For the text-containing cell, return its midpoint in (x, y) coordinate format. 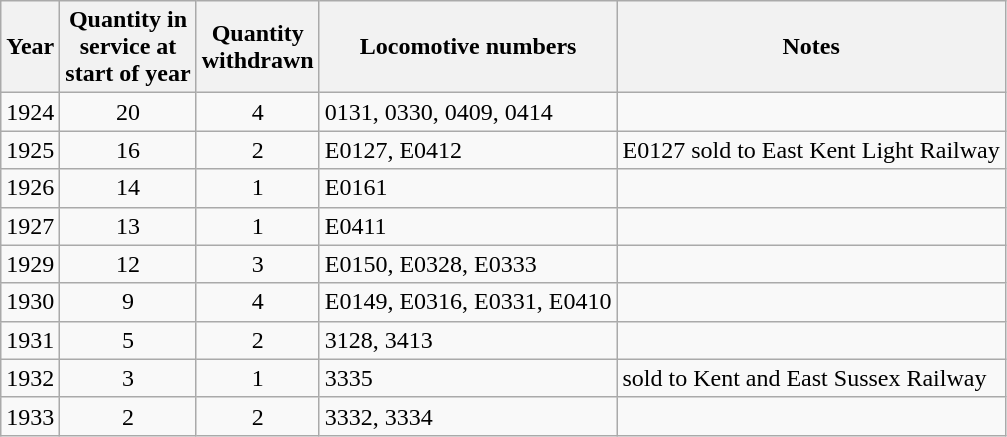
E0411 (468, 226)
E0161 (468, 188)
E0127, E0412 (468, 150)
1932 (30, 378)
0131, 0330, 0409, 0414 (468, 112)
3332, 3334 (468, 416)
20 (128, 112)
16 (128, 150)
Quantity inservice atstart of year (128, 47)
3128, 3413 (468, 340)
14 (128, 188)
1927 (30, 226)
1924 (30, 112)
1931 (30, 340)
5 (128, 340)
1926 (30, 188)
1933 (30, 416)
13 (128, 226)
12 (128, 264)
1925 (30, 150)
sold to Kent and East Sussex Railway (811, 378)
E0150, E0328, E0333 (468, 264)
Year (30, 47)
Notes (811, 47)
3335 (468, 378)
Locomotive numbers (468, 47)
1930 (30, 302)
E0149, E0316, E0331, E0410 (468, 302)
9 (128, 302)
1929 (30, 264)
Quantitywithdrawn (258, 47)
E0127 sold to East Kent Light Railway (811, 150)
